For the text-containing cell, return its midpoint in (X, Y) coordinate format. 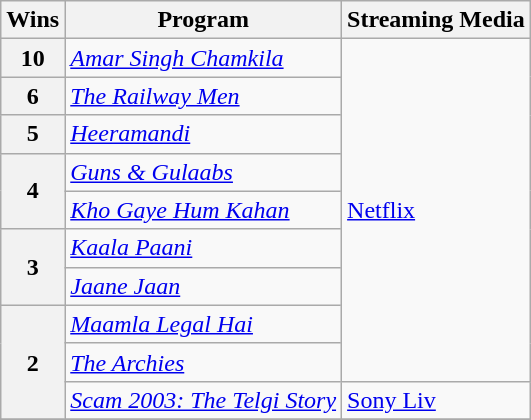
4 (33, 191)
The Archies (204, 362)
Maamla Legal Hai (204, 324)
3 (33, 267)
Jaane Jaan (204, 286)
Sony Liv (436, 400)
The Railway Men (204, 96)
Heeramandi (204, 134)
2 (33, 362)
Program (204, 20)
Amar Singh Chamkila (204, 58)
Wins (33, 20)
Kho Gaye Hum Kahan (204, 210)
Streaming Media (436, 20)
6 (33, 96)
Kaala Paani (204, 248)
Guns & Gulaabs (204, 172)
Scam 2003: The Telgi Story (204, 400)
Netflix (436, 210)
5 (33, 134)
10 (33, 58)
